Determine the (x, y) coordinate at the center of the cell enclosing the given text.  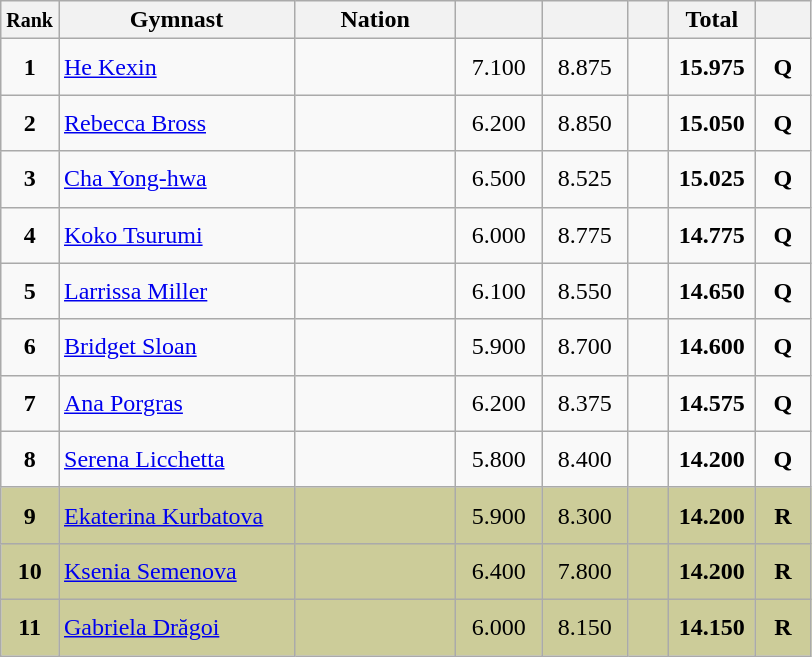
8.525 (585, 179)
He Kexin (176, 67)
Gymnast (176, 20)
Nation (376, 20)
Koko Tsurumi (176, 235)
6.100 (499, 291)
6.400 (499, 571)
6 (30, 347)
8.700 (585, 347)
15.975 (712, 67)
Ksenia Semenova (176, 571)
8.550 (585, 291)
15.050 (712, 123)
15.025 (712, 179)
Ekaterina Kurbatova (176, 515)
Rebecca Bross (176, 123)
14.650 (712, 291)
14.600 (712, 347)
Gabriela Drăgoi (176, 627)
Serena Licchetta (176, 459)
5 (30, 291)
14.150 (712, 627)
Larrissa Miller (176, 291)
1 (30, 67)
Rank (30, 20)
8.875 (585, 67)
5.800 (499, 459)
4 (30, 235)
8.300 (585, 515)
Cha Yong-hwa (176, 179)
8 (30, 459)
8.400 (585, 459)
8.850 (585, 123)
Total (712, 20)
10 (30, 571)
7 (30, 403)
6.500 (499, 179)
Ana Porgras (176, 403)
8.150 (585, 627)
8.775 (585, 235)
8.375 (585, 403)
14.575 (712, 403)
7.100 (499, 67)
Bridget Sloan (176, 347)
3 (30, 179)
14.775 (712, 235)
2 (30, 123)
11 (30, 627)
9 (30, 515)
7.800 (585, 571)
